Capture the cell that displays the provided text and extract its (X, Y) central coordinate. 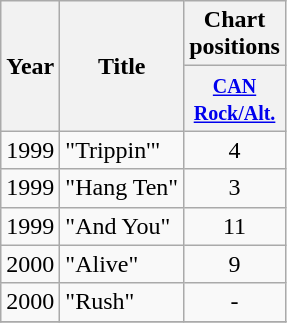
"Alive" (122, 264)
11 (235, 226)
CANRock/Alt. (235, 98)
Year (30, 66)
4 (235, 150)
"Trippin'" (122, 150)
9 (235, 264)
"Rush" (122, 302)
3 (235, 188)
"And You" (122, 226)
Title (122, 66)
"Hang Ten" (122, 188)
Chart positions (235, 34)
- (235, 302)
